Return (X, Y) of the center of cell containing provided text 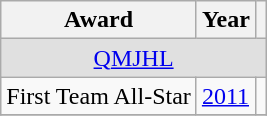
Award (99, 20)
First Team All-Star (99, 96)
Year (226, 20)
2011 (226, 96)
QMJHL (134, 58)
